Output the [x, y] coordinate of the center of the cell containing the given text.  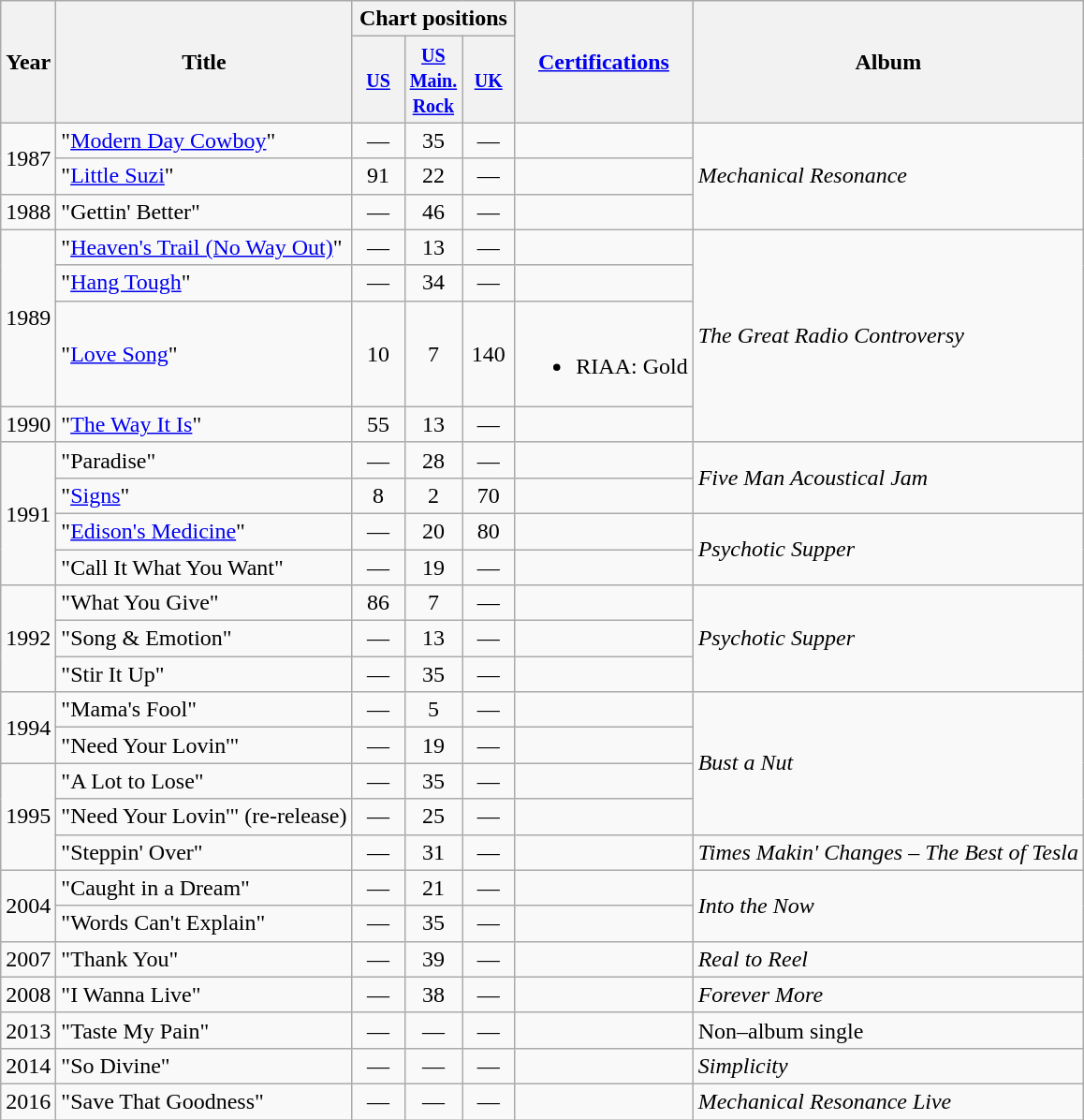
"Gettin' Better" [204, 212]
"Hang Tough" [204, 283]
UK [489, 80]
Non–album single [887, 1030]
39 [433, 959]
1994 [28, 728]
1987 [28, 158]
"I Wanna Live" [204, 995]
"What You Give" [204, 603]
"A Lot to Lose" [204, 781]
46 [433, 212]
25 [433, 817]
"Little Suzi" [204, 176]
"Call It What You Want" [204, 567]
34 [433, 283]
Simplicity [887, 1066]
"Caught in a Dream" [204, 888]
86 [378, 603]
Into the Now [887, 906]
1995 [28, 817]
8 [378, 495]
"Heaven's Trail (No Way Out)" [204, 247]
91 [378, 176]
"Stir It Up" [204, 674]
21 [433, 888]
Certifications [604, 62]
38 [433, 995]
5 [433, 710]
55 [378, 424]
"The Way It Is" [204, 424]
2016 [28, 1101]
"Song & Emotion" [204, 639]
"Signs" [204, 495]
70 [489, 495]
2013 [28, 1030]
"Love Song" [204, 354]
22 [433, 176]
1989 [28, 318]
"So Divine" [204, 1066]
2 [433, 495]
1992 [28, 639]
RIAA: Gold [604, 354]
1988 [28, 212]
Mechanical Resonance Live [887, 1101]
Title [204, 62]
"Paradise" [204, 460]
"Taste My Pain" [204, 1030]
"Mama's Fool" [204, 710]
Real to Reel [887, 959]
"Need Your Lovin'" (re-release) [204, 817]
1990 [28, 424]
The Great Radio Controversy [887, 335]
US [378, 80]
"Steppin' Over" [204, 852]
"Words Can't Explain" [204, 923]
2004 [28, 906]
20 [433, 531]
Five Man Acoustical Jam [887, 478]
10 [378, 354]
"Modern Day Cowboy" [204, 140]
2008 [28, 995]
Chart positions [433, 19]
2014 [28, 1066]
"Edison's Medicine" [204, 531]
Forever More [887, 995]
"Thank You" [204, 959]
Mechanical Resonance [887, 176]
1991 [28, 513]
140 [489, 354]
"Need Your Lovin'" [204, 745]
Year [28, 62]
Bust a Nut [887, 763]
31 [433, 852]
Times Makin' Changes – The Best of Tesla [887, 852]
2007 [28, 959]
Album [887, 62]
"Save That Goodness" [204, 1101]
USMain.Rock [433, 80]
80 [489, 531]
28 [433, 460]
